Extract the (x, y) coordinate from the center of the cell holding the provided text.  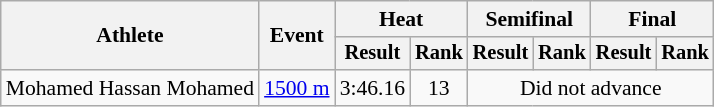
Heat (402, 19)
Mohamed Hassan Mohamed (130, 88)
1500 m (296, 88)
Event (296, 36)
3:46.16 (372, 88)
Athlete (130, 36)
Semifinal (530, 19)
Did not advance (591, 88)
13 (439, 88)
Final (652, 19)
